From the cell containing the given text, extract its center point as [x, y] coordinate. 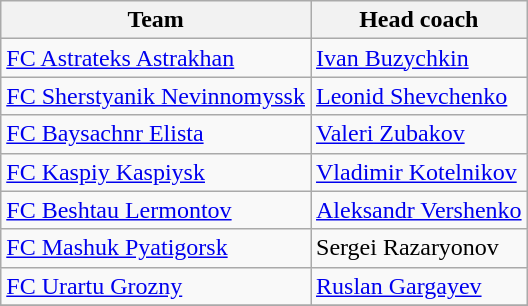
FC Sherstyanik Nevinnomyssk [156, 96]
FC Urartu Grozny [156, 286]
Vladimir Kotelnikov [418, 172]
Sergei Razaryonov [418, 248]
Leonid Shevchenko [418, 96]
Head coach [418, 20]
Ivan Buzychkin [418, 58]
FC Mashuk Pyatigorsk [156, 248]
FC Beshtau Lermontov [156, 210]
Team [156, 20]
Aleksandr Vershenko [418, 210]
FC Astrateks Astrakhan [156, 58]
FC Baysachnr Elista [156, 134]
Valeri Zubakov [418, 134]
Ruslan Gargayev [418, 286]
FC Kaspiy Kaspiysk [156, 172]
